Extract the [x, y] coordinate from the center of the cell holding the provided text.  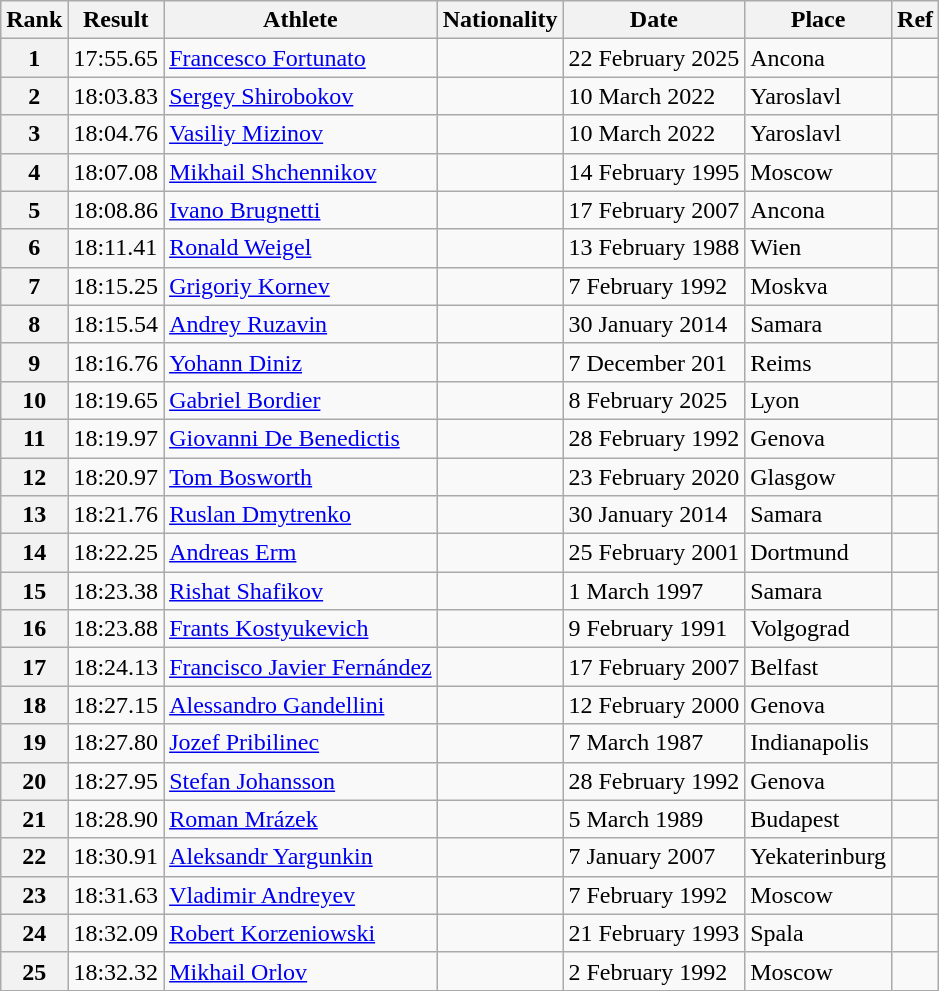
12 [34, 477]
17 [34, 667]
Result [116, 20]
Francisco Javier Fernández [301, 667]
5 March 1989 [654, 819]
7 December 201 [654, 362]
18:07.08 [116, 172]
Ivano Brugnetti [301, 210]
18:32.09 [116, 933]
10 [34, 400]
14 [34, 553]
18:27.95 [116, 781]
18:22.25 [116, 553]
2 February 1992 [654, 971]
Robert Korzeniowski [301, 933]
Athlete [301, 20]
18:15.54 [116, 324]
18:20.97 [116, 477]
9 February 1991 [654, 629]
18:24.13 [116, 667]
18:04.76 [116, 134]
Wien [818, 248]
18:30.91 [116, 857]
Moskva [818, 286]
Indianapolis [818, 743]
Vasiliy Mizinov [301, 134]
7 January 2007 [654, 857]
Stefan Johansson [301, 781]
Date [654, 20]
Roman Mrázek [301, 819]
8 February 2025 [654, 400]
18 [34, 705]
1 March 1997 [654, 591]
12 February 2000 [654, 705]
15 [34, 591]
18:28.90 [116, 819]
Tom Bosworth [301, 477]
Belfast [818, 667]
Aleksandr Yargunkin [301, 857]
2 [34, 96]
Andrey Ruzavin [301, 324]
Mikhail Orlov [301, 971]
8 [34, 324]
1 [34, 58]
Jozef Pribilinec [301, 743]
23 February 2020 [654, 477]
Frants Kostyukevich [301, 629]
Mikhail Shchennikov [301, 172]
21 [34, 819]
9 [34, 362]
Alessandro Gandellini [301, 705]
6 [34, 248]
14 February 1995 [654, 172]
Nationality [500, 20]
Grigoriy Kornev [301, 286]
11 [34, 438]
18:27.15 [116, 705]
23 [34, 895]
18:15.25 [116, 286]
Gabriel Bordier [301, 400]
Place [818, 20]
7 March 1987 [654, 743]
17:55.65 [116, 58]
18:08.86 [116, 210]
3 [34, 134]
Lyon [818, 400]
Andreas Erm [301, 553]
18:03.83 [116, 96]
13 [34, 515]
Rishat Shafikov [301, 591]
18:19.97 [116, 438]
18:27.80 [116, 743]
Rank [34, 20]
16 [34, 629]
13 February 1988 [654, 248]
Ref [916, 20]
Reims [818, 362]
Francesco Fortunato [301, 58]
Ronald Weigel [301, 248]
25 February 2001 [654, 553]
5 [34, 210]
4 [34, 172]
21 February 1993 [654, 933]
22 February 2025 [654, 58]
24 [34, 933]
18:19.65 [116, 400]
Ruslan Dmytrenko [301, 515]
Dortmund [818, 553]
Sergey Shirobokov [301, 96]
Volgograd [818, 629]
22 [34, 857]
Giovanni De Benedictis [301, 438]
18:23.88 [116, 629]
18:16.76 [116, 362]
18:32.32 [116, 971]
18:11.41 [116, 248]
Spala [818, 933]
25 [34, 971]
18:21.76 [116, 515]
18:31.63 [116, 895]
19 [34, 743]
Vladimir Andreyev [301, 895]
7 [34, 286]
Yohann Diniz [301, 362]
20 [34, 781]
18:23.38 [116, 591]
Yekaterinburg [818, 857]
Glasgow [818, 477]
Budapest [818, 819]
